Return (X, Y) of the center of cell containing provided text 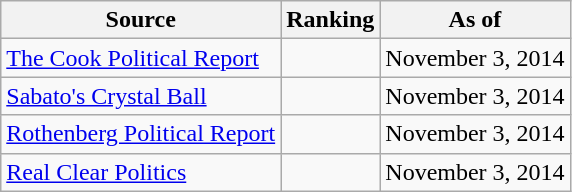
As of (475, 20)
Real Clear Politics (141, 172)
Ranking (330, 20)
Source (141, 20)
Sabato's Crystal Ball (141, 96)
Rothenberg Political Report (141, 134)
The Cook Political Report (141, 58)
